Determine the [x, y] coordinate at the center of the cell enclosing the given text.  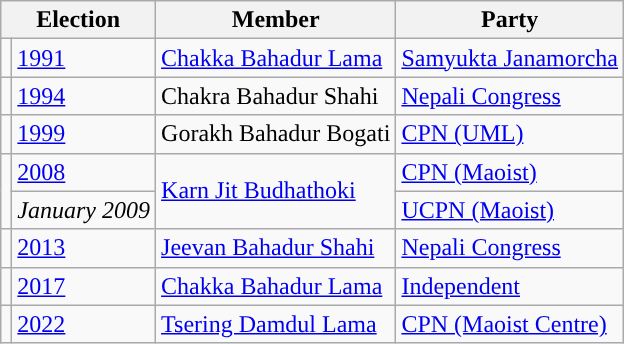
CPN (Maoist) [510, 172]
1994 [84, 96]
UCPN (Maoist) [510, 210]
Karn Jit Budhathoki [276, 191]
CPN (Maoist Centre) [510, 324]
Independent [510, 286]
Member [276, 20]
January 2009 [84, 210]
2013 [84, 248]
2008 [84, 172]
Chakra Bahadur Shahi [276, 96]
Party [510, 20]
Election [78, 20]
2022 [84, 324]
1991 [84, 58]
1999 [84, 134]
Samyukta Janamorcha [510, 58]
Tsering Damdul Lama [276, 324]
Jeevan Bahadur Shahi [276, 248]
CPN (UML) [510, 134]
2017 [84, 286]
Gorakh Bahadur Bogati [276, 134]
